Scan for the cell matching the given text and deliver its (X, Y) coordinate at center. 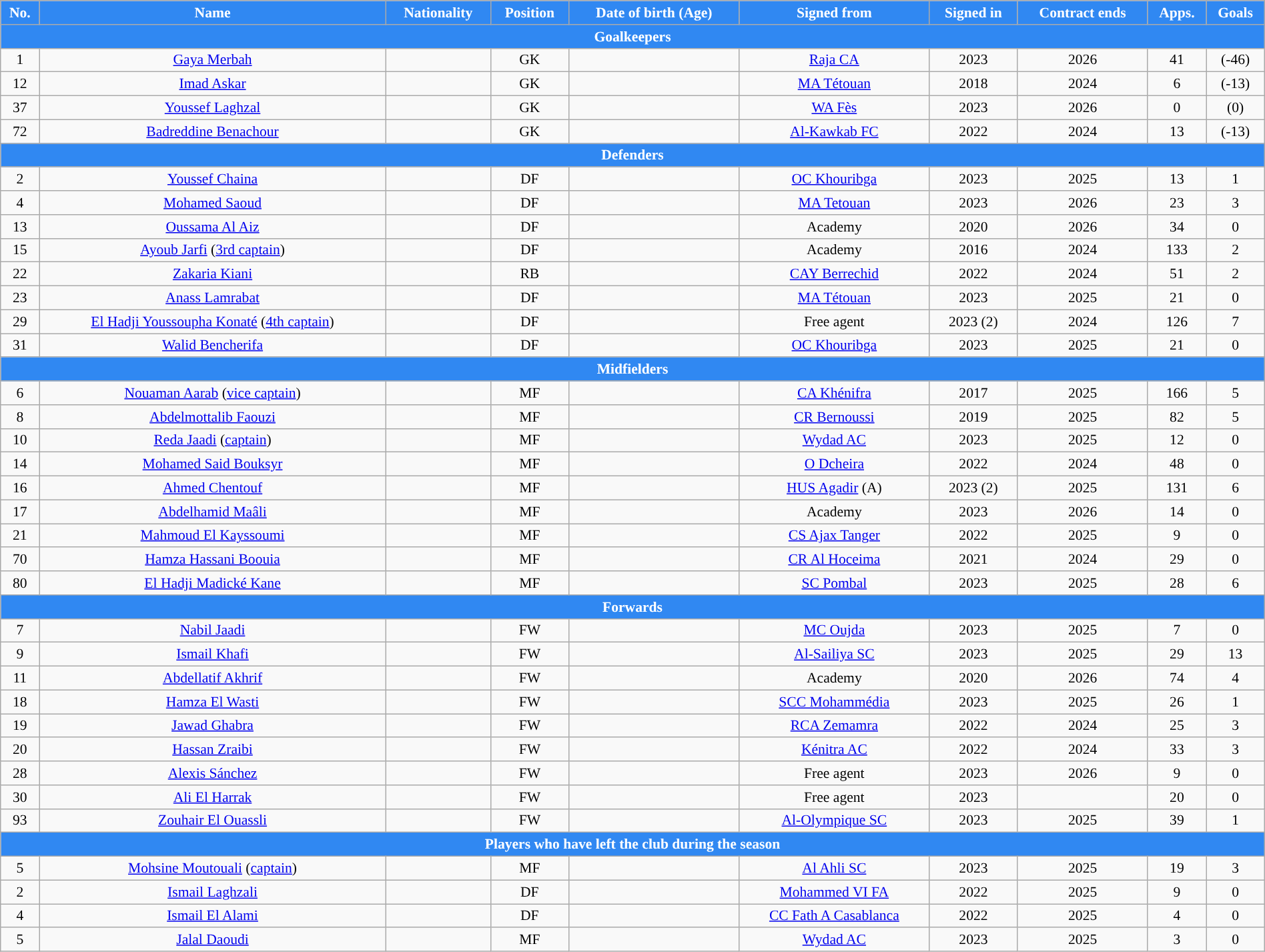
Jawad Ghabra (212, 726)
Raja CA (834, 60)
Position (530, 13)
CAY Berrechid (834, 274)
No. (20, 13)
Alexis Sánchez (212, 773)
Imad Askar (212, 84)
Al-Sailiya SC (834, 654)
WA Fès (834, 108)
CS Ajax Tanger (834, 536)
22 (20, 274)
RB (530, 274)
Abdellatif Akhrif (212, 678)
Ismail Laghzali (212, 892)
10 (20, 440)
70 (20, 560)
166 (1177, 393)
33 (1177, 750)
2016 (973, 250)
31 (20, 346)
(0) (1236, 108)
(-46) (1236, 60)
Goals (1236, 13)
Ahmed Chentouf (212, 488)
Ali El Harrak (212, 797)
15 (20, 250)
Hamza Hassani Boouia (212, 560)
82 (1177, 417)
CR Bernoussi (834, 417)
8 (20, 417)
17 (20, 512)
CA Khénifra (834, 393)
Ayoub Jarfi (3rd captain) (212, 250)
37 (20, 108)
Youssef Chaina (212, 179)
Apps. (1177, 13)
Mahmoud El Kayssoumi (212, 536)
Defenders (632, 155)
Anass Lamrabat (212, 298)
El Hadji Madické Kane (212, 583)
MA Tetouan (834, 203)
Oussama Al Aiz (212, 227)
Signed from (834, 13)
16 (20, 488)
Abdelhamid Maâli (212, 512)
Nouaman Aarab (vice captain) (212, 393)
80 (20, 583)
Mohsine Moutouali (captain) (212, 869)
Badreddine Benachour (212, 131)
Abdelmottalib Faouzi (212, 417)
93 (20, 821)
Al-Kawkab FC (834, 131)
MC Oujda (834, 630)
SC Pombal (834, 583)
Reda Jaadi (captain) (212, 440)
2021 (973, 560)
126 (1177, 322)
Jalal Daoudi (212, 940)
Goalkeepers (632, 37)
Walid Bencherifa (212, 346)
39 (1177, 821)
Forwards (632, 607)
Ismail Khafi (212, 654)
O Dcheira (834, 464)
51 (1177, 274)
Midfielders (632, 370)
SCC Mohammédia (834, 702)
34 (1177, 227)
11 (20, 678)
Al Ahli SC (834, 869)
2017 (973, 393)
Hamza El Wasti (212, 702)
Nabil Jaadi (212, 630)
25 (1177, 726)
2019 (973, 417)
Gaya Merbah (212, 60)
CC Fath A Casablanca (834, 916)
Mohamed Saoud (212, 203)
Contract ends (1082, 13)
Date of birth (Age) (654, 13)
26 (1177, 702)
Signed in (973, 13)
El Hadji Youssoupha Konaté (4th captain) (212, 322)
Zakaria Kiani (212, 274)
18 (20, 702)
2018 (973, 84)
Name (212, 13)
Ismail El Alami (212, 916)
Players who have left the club during the season (632, 845)
Nationality (438, 13)
48 (1177, 464)
Hassan Zraibi (212, 750)
41 (1177, 60)
HUS Agadir (A) (834, 488)
72 (20, 131)
Youssef Laghzal (212, 108)
Mohammed VI FA (834, 892)
RCA Zemamra (834, 726)
Zouhair El Ouassli (212, 821)
Al-Olympique SC (834, 821)
30 (20, 797)
74 (1177, 678)
133 (1177, 250)
Kénitra AC (834, 750)
131 (1177, 488)
Mohamed Said Bouksyr (212, 464)
CR Al Hoceima (834, 560)
